For the text-containing cell, return its midpoint in (x, y) coordinate format. 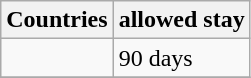
Countries (57, 20)
90 days (182, 58)
allowed stay (182, 20)
